From the cell containing the given text, extract its center point as (X, Y) coordinate. 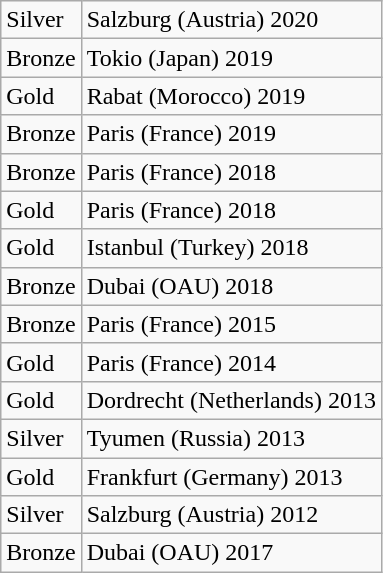
Rabat (Morocco) 2019 (231, 96)
Istanbul (Turkey) 2018 (231, 248)
Tyumen (Russia) 2013 (231, 438)
Tokio (Japan) 2019 (231, 58)
Dubai (OAU) 2018 (231, 286)
Salzburg (Austria) 2012 (231, 515)
Frankfurt (Germany) 2013 (231, 477)
Paris (France) 2015 (231, 324)
Dordrecht (Netherlands) 2013 (231, 400)
Paris (France) 2019 (231, 134)
Salzburg (Austria) 2020 (231, 20)
Dubai (OAU) 2017 (231, 553)
Paris (France) 2014 (231, 362)
